Determine the (X, Y) coordinate at the center of the cell enclosing the given text.  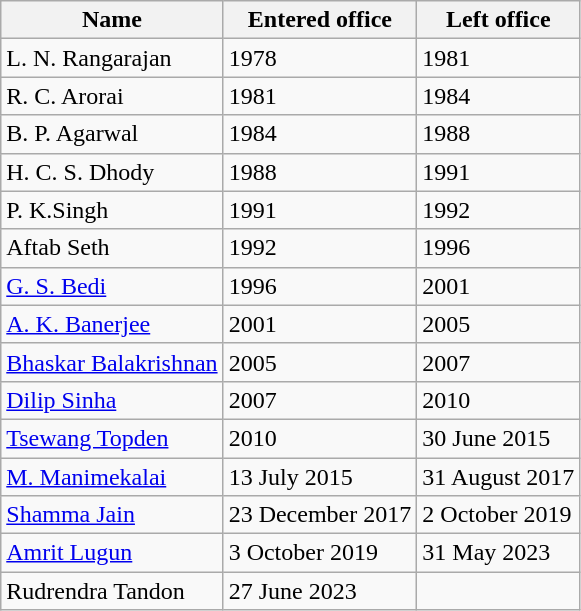
H. C. S. Dhody (112, 172)
M. Manimekalai (112, 477)
13 July 2015 (320, 477)
L. N. Rangarajan (112, 58)
2 October 2019 (498, 515)
B. P. Agarwal (112, 134)
Amrit Lugun (112, 553)
R. C. Arorai (112, 96)
Rudrendra Tandon (112, 591)
30 June 2015 (498, 438)
Left office (498, 20)
1978 (320, 58)
P. K.Singh (112, 210)
Dilip Sinha (112, 400)
A. K. Banerjee (112, 324)
31 August 2017 (498, 477)
Tsewang Topden (112, 438)
3 October 2019 (320, 553)
31 May 2023 (498, 553)
Entered office (320, 20)
23 December 2017 (320, 515)
Name (112, 20)
27 June 2023 (320, 591)
G. S. Bedi (112, 286)
Aftab Seth (112, 248)
Shamma Jain (112, 515)
Bhaskar Balakrishnan (112, 362)
